Locate the cell with the specified text and output its (X, Y) center coordinate. 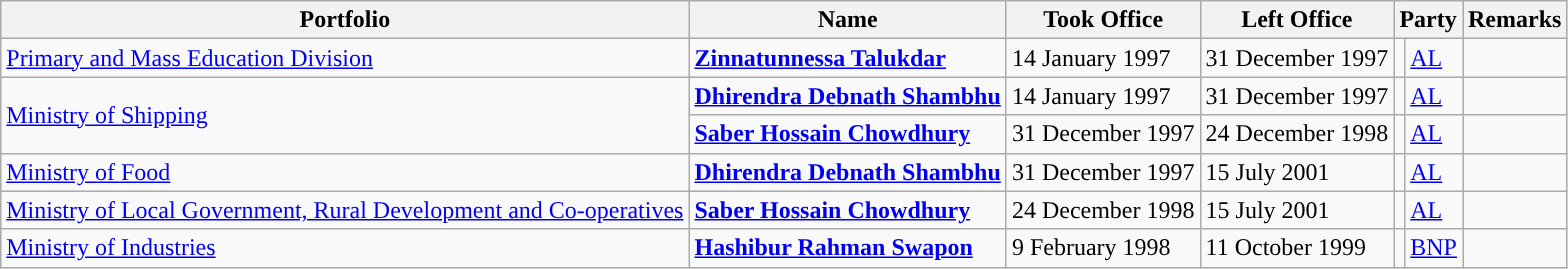
Party (1428, 20)
9 February 1998 (1103, 248)
Took Office (1103, 20)
Ministry of Industries (345, 248)
Primary and Mass Education Division (345, 58)
Hashibur Rahman Swapon (848, 248)
Left Office (1297, 20)
Ministry of Food (345, 172)
11 October 1999 (1297, 248)
Name (848, 20)
Ministry of Local Government, Rural Development and Co-operatives (345, 210)
BNP (1434, 248)
Remarks (1514, 20)
Portfolio (345, 20)
Ministry of Shipping (345, 115)
Zinnatunnessa Talukdar (848, 58)
